Pinpoint the cell where the given text exists, returning its (x, y) midpoint coordinate. 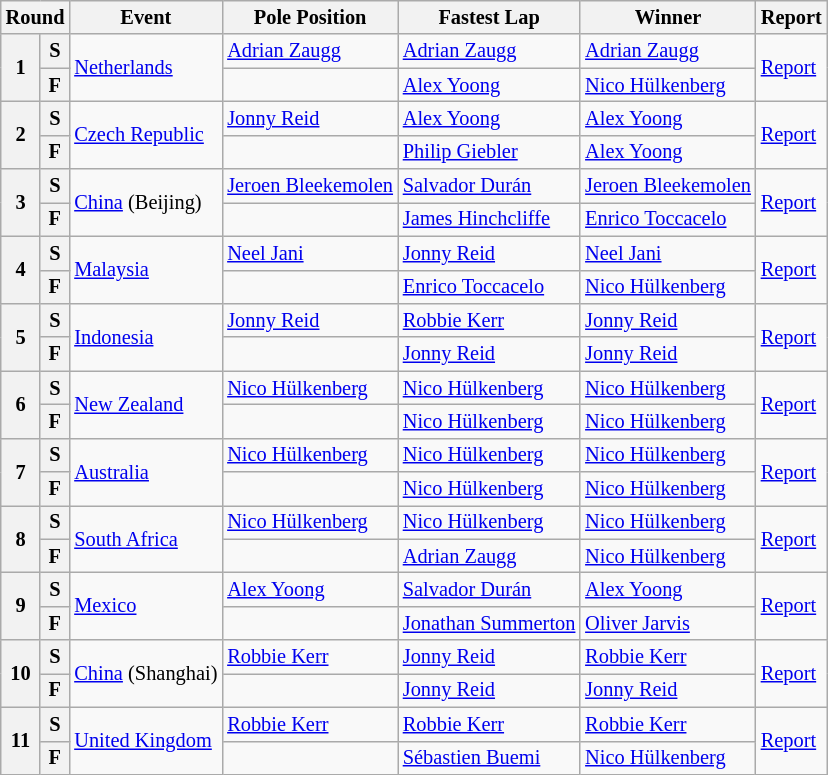
Fastest Lap (489, 17)
5 (20, 336)
9 (20, 606)
2 (20, 134)
New Zealand (146, 404)
Oliver Jarvis (668, 623)
Czech Republic (146, 134)
Netherlands (146, 68)
China (Beijing) (146, 202)
South Africa (146, 538)
10 (20, 674)
China (Shanghai) (146, 674)
United Kingdom (146, 740)
7 (20, 472)
Jonathan Summerton (489, 623)
Mexico (146, 606)
Philip Giebler (489, 152)
Winner (668, 17)
Indonesia (146, 336)
Malaysia (146, 270)
Round (36, 17)
Event (146, 17)
4 (20, 270)
Sébastien Buemi (489, 758)
James Hinchcliffe (489, 219)
Australia (146, 472)
1 (20, 68)
8 (20, 538)
Pole Position (310, 17)
3 (20, 202)
11 (20, 740)
6 (20, 404)
